Identify which cell holds the provided text, then report its [x, y] central coordinate. 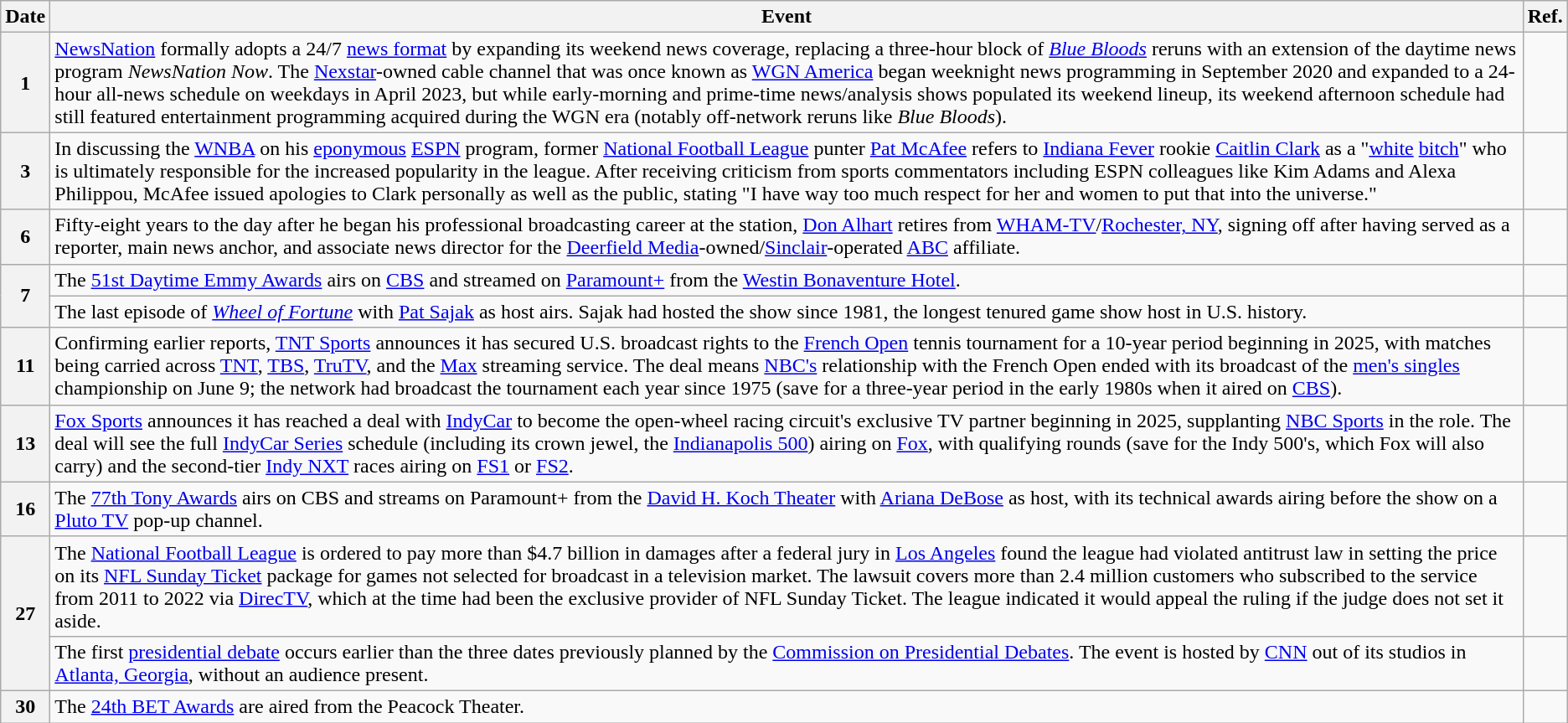
3 [25, 171]
The 24th BET Awards are aired from the Peacock Theater. [787, 706]
1 [25, 82]
Event [787, 17]
27 [25, 613]
30 [25, 706]
7 [25, 296]
The 51st Daytime Emmy Awards airs on CBS and streamed on Paramount+ from the Westin Bonaventure Hotel. [787, 280]
Ref. [1545, 17]
16 [25, 509]
6 [25, 236]
13 [25, 443]
11 [25, 366]
Date [25, 17]
